Identify which cell holds the provided text, then report its [X, Y] central coordinate. 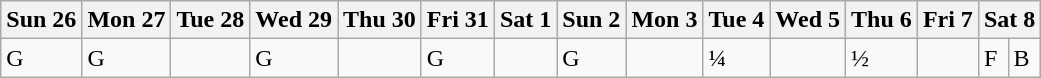
Sat 8 [1009, 20]
Fri 7 [948, 20]
B [1024, 58]
Sat 1 [525, 20]
½ [882, 58]
Fri 31 [458, 20]
Thu 30 [380, 20]
Sun 26 [42, 20]
Mon 27 [126, 20]
Thu 6 [882, 20]
Wed 5 [808, 20]
Mon 3 [664, 20]
¼ [736, 58]
F [993, 58]
Sun 2 [592, 20]
Tue 28 [210, 20]
Wed 29 [294, 20]
Tue 4 [736, 20]
